Extract the (x, y) coordinate from the center of the cell holding the provided text.  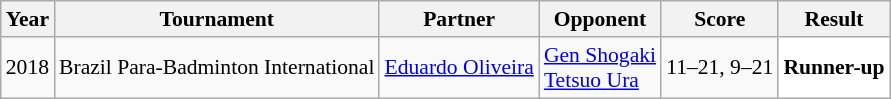
Eduardo Oliveira (458, 68)
Tournament (216, 19)
Result (834, 19)
Gen Shogaki Tetsuo Ura (600, 68)
Opponent (600, 19)
Year (28, 19)
Score (720, 19)
2018 (28, 68)
Partner (458, 19)
11–21, 9–21 (720, 68)
Brazil Para-Badminton International (216, 68)
Runner-up (834, 68)
